Provide the [x, y] coordinate of the cell's center where the given text is located.  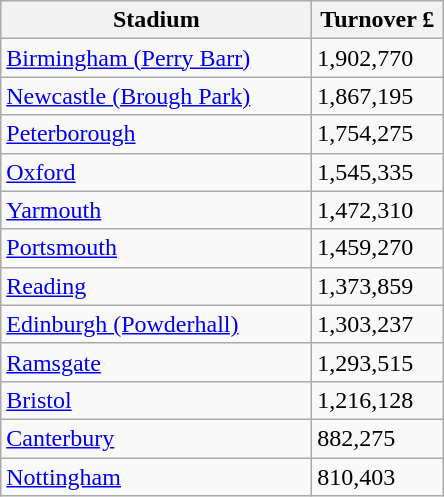
Oxford [156, 172]
Edinburgh (Powderhall) [156, 324]
810,403 [378, 477]
1,902,770 [378, 58]
1,303,237 [378, 324]
Yarmouth [156, 210]
882,275 [378, 438]
Stadium [156, 20]
Bristol [156, 400]
Canterbury [156, 438]
1,545,335 [378, 172]
Portsmouth [156, 248]
Peterborough [156, 134]
1,459,270 [378, 248]
1,754,275 [378, 134]
1,373,859 [378, 286]
1,216,128 [378, 400]
Newcastle (Brough Park) [156, 96]
1,472,310 [378, 210]
Ramsgate [156, 362]
Turnover £ [378, 20]
Birmingham (Perry Barr) [156, 58]
Nottingham [156, 477]
1,867,195 [378, 96]
1,293,515 [378, 362]
Reading [156, 286]
